For the text-containing cell, return its midpoint in (x, y) coordinate format. 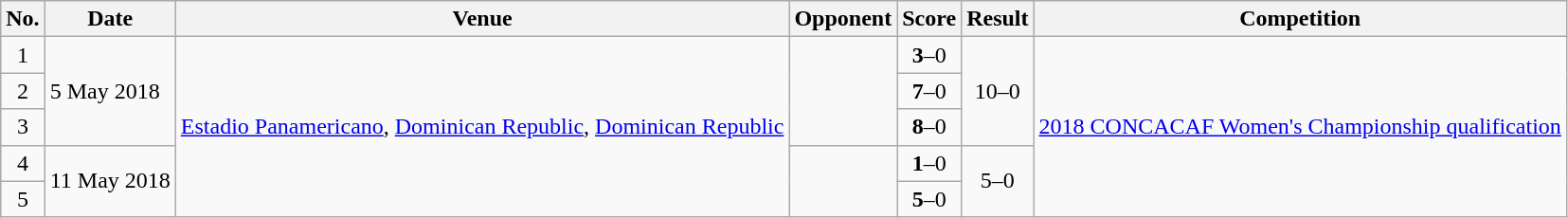
2 (23, 91)
10–0 (998, 91)
Competition (1300, 19)
3–0 (929, 55)
11 May 2018 (110, 181)
Venue (482, 19)
Result (998, 19)
No. (23, 19)
5 (23, 199)
Date (110, 19)
2018 CONCACAF Women's Championship qualification (1300, 127)
1–0 (929, 163)
1 (23, 55)
4 (23, 163)
Estadio Panamericano, Dominican Republic, Dominican Republic (482, 127)
Opponent (843, 19)
Score (929, 19)
7–0 (929, 91)
8–0 (929, 127)
3 (23, 127)
5 May 2018 (110, 91)
